Capture the cell that displays the provided text and extract its (X, Y) central coordinate. 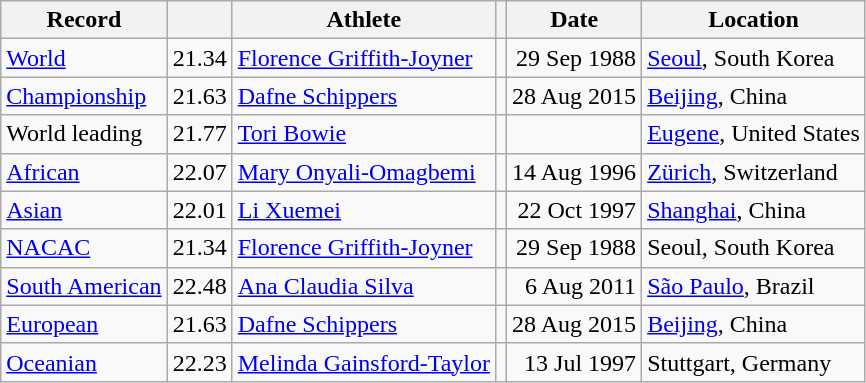
Championship (84, 96)
Location (754, 20)
Zürich, Switzerland (754, 172)
Mary Onyali-Omagbemi (364, 172)
Ana Claudia Silva (364, 286)
World (84, 58)
European (84, 324)
22.48 (200, 286)
Eugene, United States (754, 134)
Melinda Gainsford-Taylor (364, 362)
Oceanian (84, 362)
14 Aug 1996 (574, 172)
Stuttgart, Germany (754, 362)
African (84, 172)
Shanghai, China (754, 210)
13 Jul 1997 (574, 362)
Record (84, 20)
21.77 (200, 134)
6 Aug 2011 (574, 286)
Asian (84, 210)
NACAC (84, 248)
22 Oct 1997 (574, 210)
22.23 (200, 362)
Tori Bowie (364, 134)
World leading (84, 134)
Athlete (364, 20)
Date (574, 20)
São Paulo, Brazil (754, 286)
22.07 (200, 172)
Li Xuemei (364, 210)
South American (84, 286)
22.01 (200, 210)
